Find where the given text appears and provide that cell's center as (X, Y) coordinate. 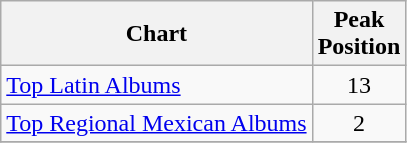
Top Regional Mexican Albums (156, 123)
2 (359, 123)
PeakPosition (359, 34)
13 (359, 85)
Top Latin Albums (156, 85)
Chart (156, 34)
